From the cell containing the given text, extract its center point as (x, y) coordinate. 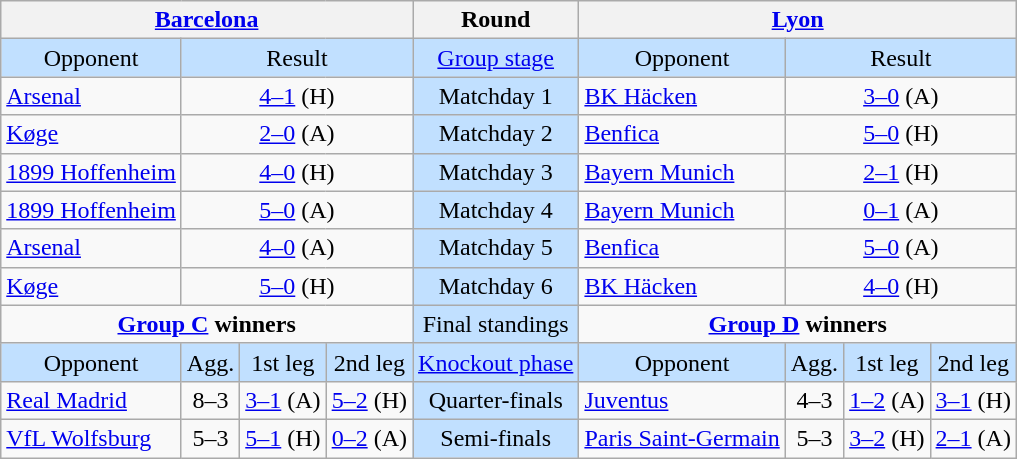
Matchday 4 (496, 210)
Round (496, 20)
3–2 (H) (887, 438)
4–1 (H) (296, 96)
3–0 (A) (900, 96)
Final standings (496, 324)
3–1 (A) (283, 400)
0–2 (A) (369, 438)
Matchday 3 (496, 172)
Matchday 6 (496, 286)
Paris Saint-Germain (682, 438)
Knockout phase (496, 362)
2–0 (A) (296, 134)
3–1 (H) (973, 400)
VfL Wolfsburg (92, 438)
Matchday 5 (496, 248)
Barcelona (207, 20)
Group stage (496, 58)
Juventus (682, 400)
Quarter-finals (496, 400)
Lyon (798, 20)
Semi-finals (496, 438)
4–3 (814, 400)
2–1 (A) (973, 438)
Matchday 2 (496, 134)
0–1 (A) (900, 210)
2–1 (H) (900, 172)
1–2 (A) (887, 400)
Group C winners (207, 324)
Matchday 1 (496, 96)
5–2 (H) (369, 400)
4–0 (A) (296, 248)
8–3 (210, 400)
Group D winners (798, 324)
Real Madrid (92, 400)
5–1 (H) (283, 438)
